Provide the (x, y) coordinate of the cell's center where the given text is located.  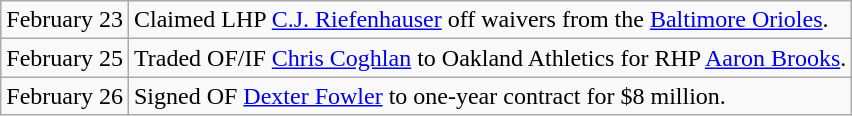
Claimed LHP C.J. Riefenhauser off waivers from the Baltimore Orioles. (490, 20)
February 26 (65, 96)
February 25 (65, 58)
February 23 (65, 20)
Signed OF Dexter Fowler to one-year contract for $8 million. (490, 96)
Traded OF/IF Chris Coghlan to Oakland Athletics for RHP Aaron Brooks. (490, 58)
